Determine the (X, Y) coordinate at the center of the cell enclosing the given text.  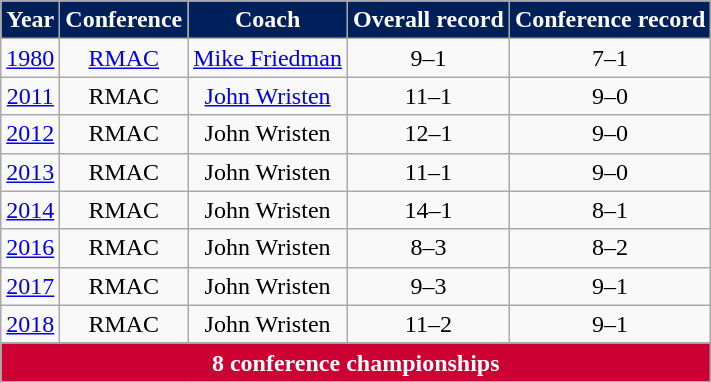
2013 (30, 172)
8–1 (610, 210)
1980 (30, 58)
8–2 (610, 248)
2011 (30, 96)
9–3 (428, 286)
2017 (30, 286)
Conference (124, 20)
Overall record (428, 20)
Year (30, 20)
8 conference championships (356, 362)
12–1 (428, 134)
2018 (30, 324)
Coach (268, 20)
11–2 (428, 324)
2014 (30, 210)
Mike Friedman (268, 58)
8–3 (428, 248)
2012 (30, 134)
2016 (30, 248)
14–1 (428, 210)
Conference record (610, 20)
7–1 (610, 58)
